Provide the (X, Y) coordinate of the cell's center where the given text is located.  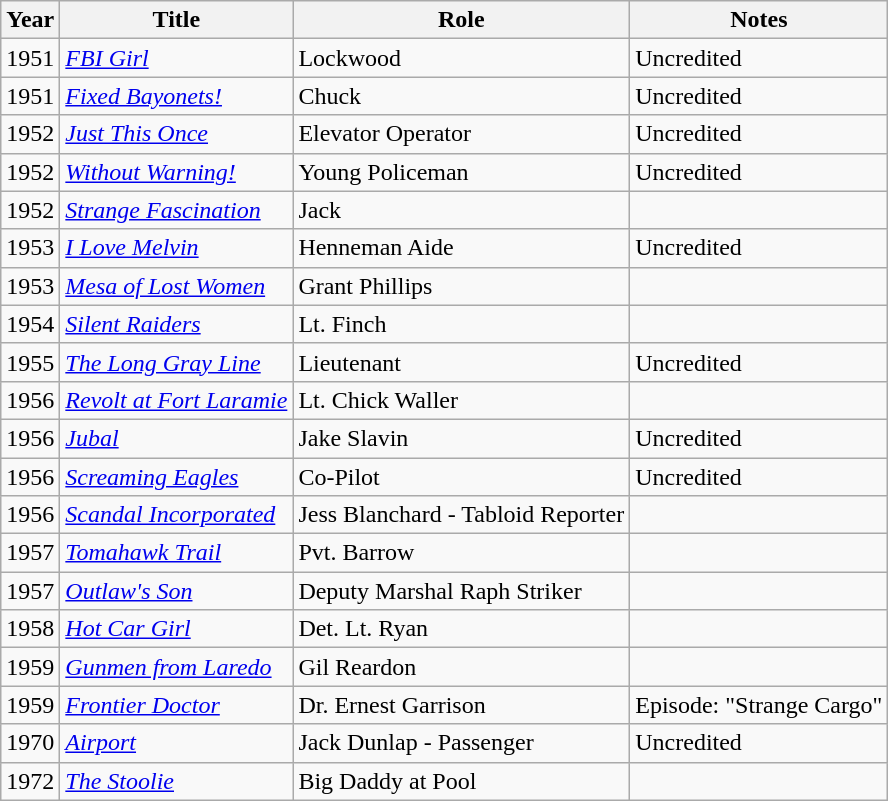
Tomahawk Trail (176, 553)
Deputy Marshal Raph Striker (462, 591)
Jubal (176, 438)
Grant Phillips (462, 286)
Pvt. Barrow (462, 553)
Role (462, 20)
Just This Once (176, 134)
1954 (30, 324)
Lt. Chick Waller (462, 400)
Det. Lt. Ryan (462, 629)
Silent Raiders (176, 324)
Strange Fascination (176, 210)
I Love Melvin (176, 248)
Jess Blanchard - Tabloid Reporter (462, 515)
Year (30, 20)
Scandal Incorporated (176, 515)
Lieutenant (462, 362)
Frontier Doctor (176, 705)
Young Policeman (462, 172)
Dr. Ernest Garrison (462, 705)
Co-Pilot (462, 477)
FBI Girl (176, 58)
Mesa of Lost Women (176, 286)
1958 (30, 629)
Screaming Eagles (176, 477)
1972 (30, 781)
Jack Dunlap - Passenger (462, 743)
Elevator Operator (462, 134)
Lt. Finch (462, 324)
Title (176, 20)
1970 (30, 743)
Fixed Bayonets! (176, 96)
Outlaw's Son (176, 591)
Hot Car Girl (176, 629)
Henneman Aide (462, 248)
1955 (30, 362)
Notes (759, 20)
Chuck (462, 96)
Big Daddy at Pool (462, 781)
Without Warning! (176, 172)
Gil Reardon (462, 667)
Gunmen from Laredo (176, 667)
Revolt at Fort Laramie (176, 400)
The Stoolie (176, 781)
Jake Slavin (462, 438)
The Long Gray Line (176, 362)
Jack (462, 210)
Lockwood (462, 58)
Episode: "Strange Cargo" (759, 705)
Airport (176, 743)
